Pinpoint the cell where the given text exists, returning its [x, y] midpoint coordinate. 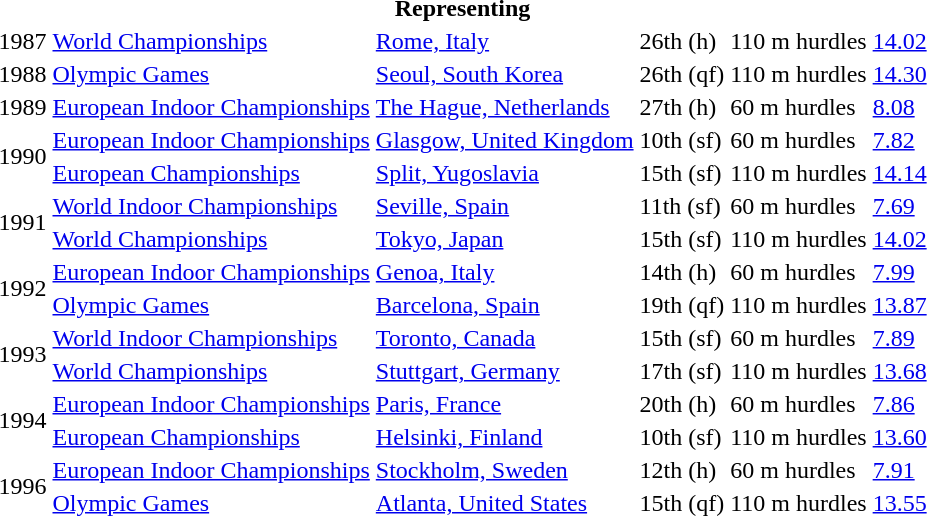
Stuttgart, Germany [504, 371]
Seville, Spain [504, 206]
19th (qf) [682, 305]
27th (h) [682, 107]
Seoul, South Korea [504, 74]
12th (h) [682, 470]
26th (h) [682, 41]
Rome, Italy [504, 41]
26th (qf) [682, 74]
Tokyo, Japan [504, 239]
17th (sf) [682, 371]
Split, Yugoslavia [504, 173]
Barcelona, Spain [504, 305]
Genoa, Italy [504, 272]
Glasgow, United Kingdom [504, 140]
Paris, France [504, 404]
Helsinki, Finland [504, 437]
20th (h) [682, 404]
11th (sf) [682, 206]
14th (h) [682, 272]
Toronto, Canada [504, 338]
Stockholm, Sweden [504, 470]
The Hague, Netherlands [504, 107]
